Identify which cell holds the provided text, then report its (x, y) central coordinate. 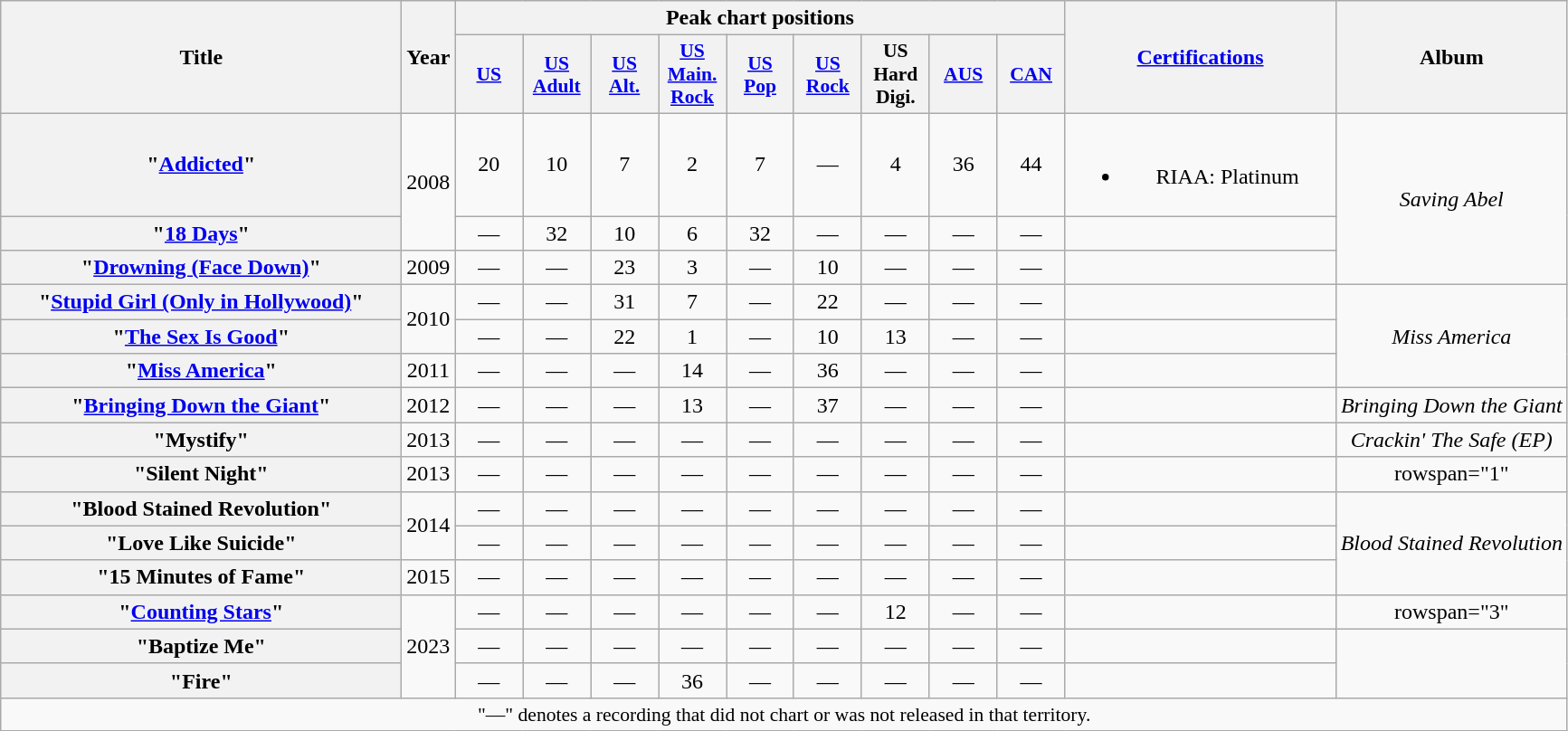
14 (693, 371)
US (489, 74)
Miss America (1451, 337)
Crackin' The Safe (EP) (1451, 440)
rowspan="1" (1451, 474)
"Counting Stars" (201, 612)
2023 (429, 646)
20 (489, 165)
Saving Abel (1451, 199)
Peak chart positions (760, 18)
Year (429, 58)
"Fire" (201, 680)
US Hard Digi. (896, 74)
37 (827, 405)
44 (1031, 165)
Blood Stained Revolution (1451, 543)
"Baptize Me" (201, 646)
2014 (429, 526)
"Mystify" (201, 440)
"Stupid Girl (Only in Hollywood)" (201, 302)
USMain. Rock (693, 74)
2010 (429, 319)
"The Sex Is Good" (201, 337)
12 (896, 612)
USAlt. (624, 74)
"Addicted" (201, 165)
Album (1451, 58)
USPop (760, 74)
"Drowning (Face Down)" (201, 268)
2012 (429, 405)
"Bringing Down the Giant" (201, 405)
23 (624, 268)
6 (693, 233)
"Love Like Suicide" (201, 543)
USRock (827, 74)
2009 (429, 268)
3 (693, 268)
Certifications (1200, 58)
RIAA: Platinum (1200, 165)
2 (693, 165)
"Miss America" (201, 371)
1 (693, 337)
2008 (429, 181)
"Silent Night" (201, 474)
31 (624, 302)
4 (896, 165)
"18 Days" (201, 233)
Title (201, 58)
Bringing Down the Giant (1451, 405)
"—" denotes a recording that did not chart or was not released in that territory. (784, 714)
USAdult (557, 74)
2011 (429, 371)
rowspan="3" (1451, 612)
"Blood Stained Revolution" (201, 508)
"15 Minutes of Fame" (201, 577)
AUS (963, 74)
CAN (1031, 74)
2015 (429, 577)
